For the text-containing cell, return its midpoint in [x, y] coordinate format. 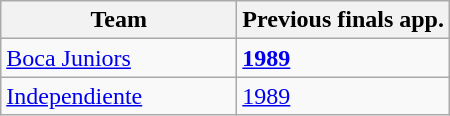
Independiente [119, 96]
Boca Juniors [119, 58]
Previous finals app. [344, 20]
Team [119, 20]
